Capture the cell that displays the provided text and extract its (X, Y) central coordinate. 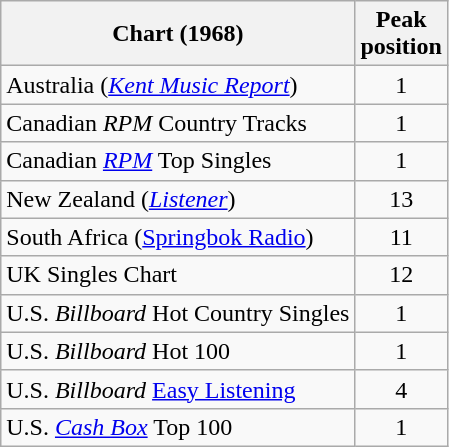
Chart (1968) (178, 34)
Canadian RPM Top Singles (178, 161)
Australia (Kent Music Report) (178, 85)
4 (401, 389)
Peakposition (401, 34)
12 (401, 275)
Canadian RPM Country Tracks (178, 123)
U.S. Billboard Hot Country Singles (178, 313)
U.S. Billboard Easy Listening (178, 389)
U.S. Billboard Hot 100 (178, 351)
South Africa (Springbok Radio) (178, 237)
U.S. Cash Box Top 100 (178, 427)
13 (401, 199)
New Zealand (Listener) (178, 199)
UK Singles Chart (178, 275)
11 (401, 237)
